Return (x, y) of the center of cell containing provided text 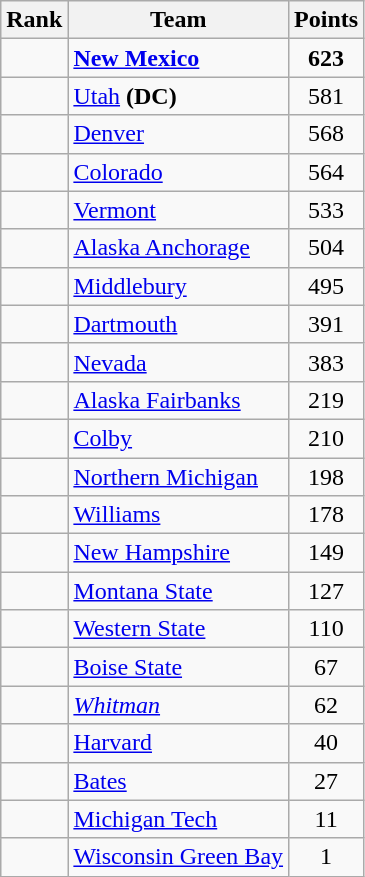
New Mexico (178, 58)
Denver (178, 134)
Wisconsin Green Bay (178, 857)
Points (326, 20)
219 (326, 400)
127 (326, 591)
Michigan Tech (178, 819)
Northern Michigan (178, 477)
1 (326, 857)
11 (326, 819)
Dartmouth (178, 324)
Boise State (178, 667)
178 (326, 515)
391 (326, 324)
Western State (178, 629)
383 (326, 362)
Rank (34, 20)
62 (326, 705)
Whitman (178, 705)
27 (326, 781)
New Hampshire (178, 553)
210 (326, 438)
564 (326, 172)
Vermont (178, 210)
67 (326, 667)
Middlebury (178, 286)
Alaska Anchorage (178, 248)
Montana State (178, 591)
149 (326, 553)
581 (326, 96)
110 (326, 629)
Alaska Fairbanks (178, 400)
Nevada (178, 362)
Colby (178, 438)
533 (326, 210)
623 (326, 58)
40 (326, 743)
504 (326, 248)
Harvard (178, 743)
568 (326, 134)
Williams (178, 515)
198 (326, 477)
495 (326, 286)
Colorado (178, 172)
Bates (178, 781)
Utah (DC) (178, 96)
Team (178, 20)
